Scan for the cell matching the given text and deliver its [x, y] coordinate at center. 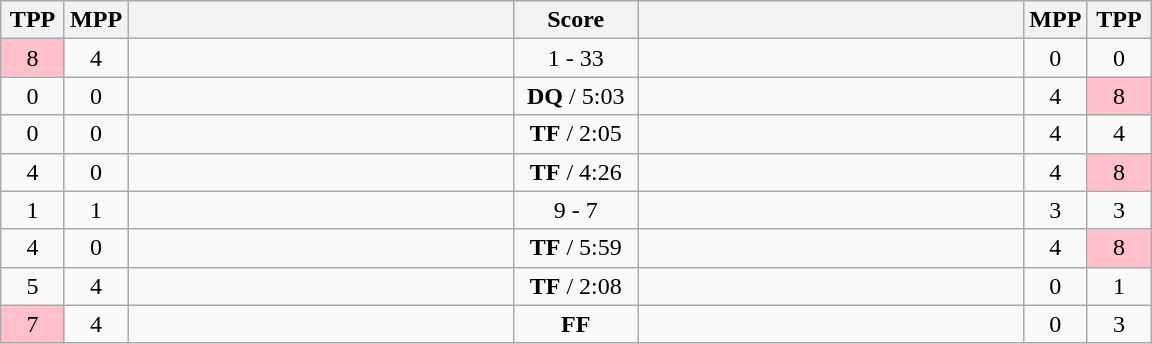
9 - 7 [576, 210]
TF / 5:59 [576, 248]
5 [33, 286]
7 [33, 324]
1 - 33 [576, 58]
FF [576, 324]
Score [576, 20]
TF / 4:26 [576, 172]
DQ / 5:03 [576, 96]
TF / 2:05 [576, 134]
TF / 2:08 [576, 286]
